Find where the given text appears and provide that cell's center as (X, Y) coordinate. 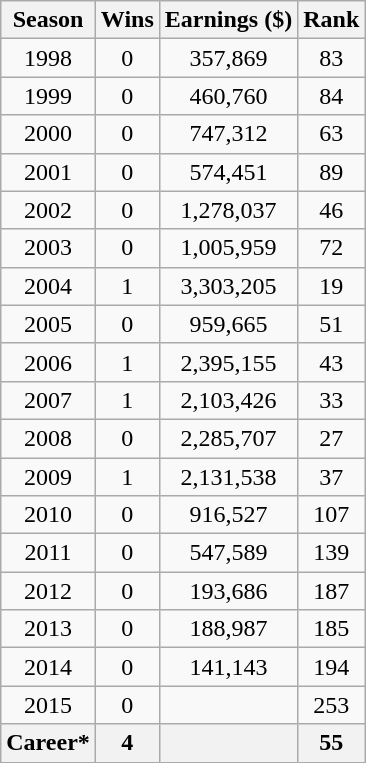
27 (332, 438)
2011 (48, 553)
Earnings ($) (228, 20)
916,527 (228, 515)
2000 (48, 134)
83 (332, 58)
2006 (48, 362)
2,395,155 (228, 362)
3,303,205 (228, 286)
55 (332, 743)
1,278,037 (228, 210)
89 (332, 172)
Rank (332, 20)
2015 (48, 705)
72 (332, 248)
2007 (48, 400)
2014 (48, 667)
1998 (48, 58)
357,869 (228, 58)
2010 (48, 515)
19 (332, 286)
547,589 (228, 553)
63 (332, 134)
747,312 (228, 134)
4 (127, 743)
37 (332, 477)
Career* (48, 743)
460,760 (228, 96)
2,103,426 (228, 400)
46 (332, 210)
188,987 (228, 629)
2009 (48, 477)
2004 (48, 286)
193,686 (228, 591)
2002 (48, 210)
84 (332, 96)
1,005,959 (228, 248)
2,285,707 (228, 438)
2008 (48, 438)
1999 (48, 96)
194 (332, 667)
187 (332, 591)
574,451 (228, 172)
253 (332, 705)
2003 (48, 248)
2013 (48, 629)
2001 (48, 172)
107 (332, 515)
2012 (48, 591)
139 (332, 553)
43 (332, 362)
51 (332, 324)
2005 (48, 324)
2,131,538 (228, 477)
141,143 (228, 667)
959,665 (228, 324)
Wins (127, 20)
Season (48, 20)
185 (332, 629)
33 (332, 400)
